Provide the (x, y) coordinate of the cell's center where the given text is located.  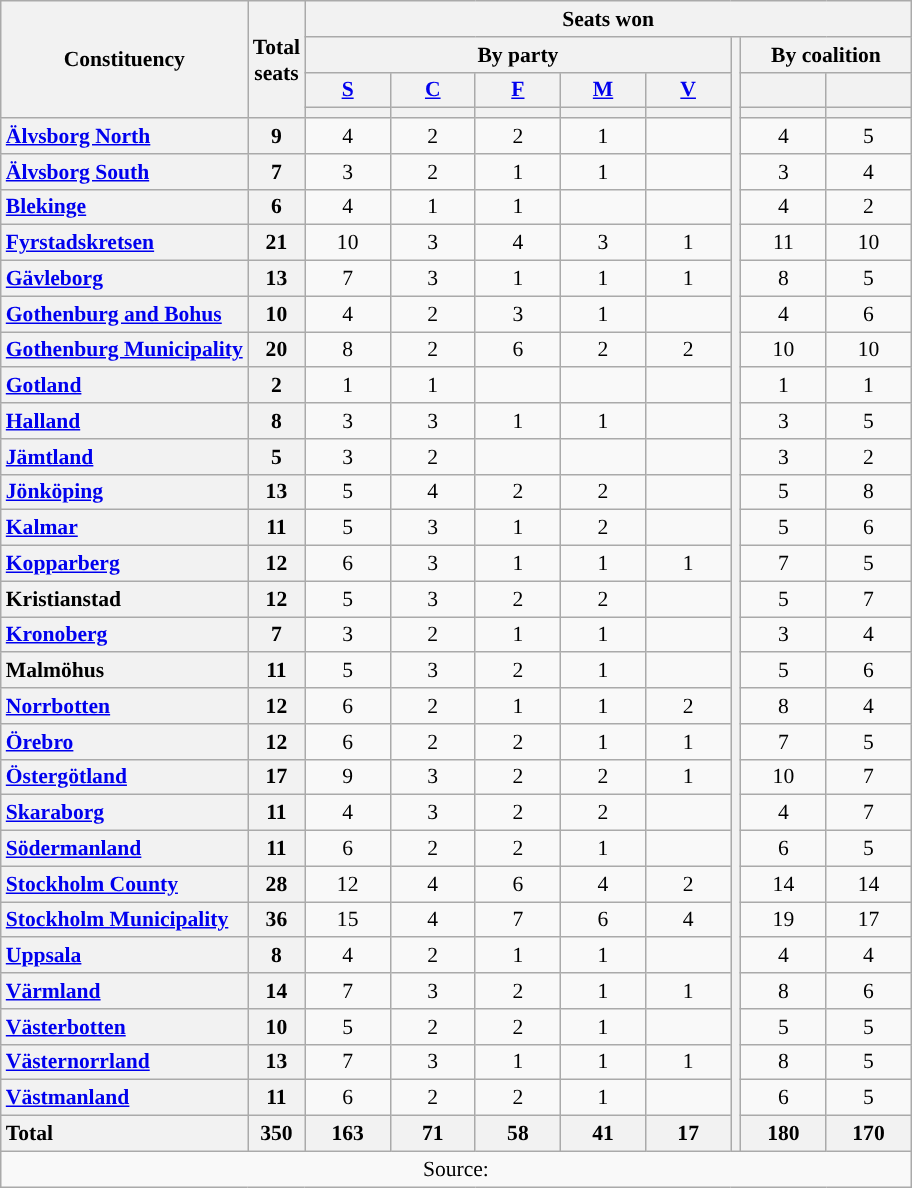
Stockholm Municipality (124, 920)
180 (784, 1134)
Fyrstadskretsen (124, 243)
Blekinge (124, 207)
Source: (456, 1169)
Södermanland (124, 849)
28 (276, 884)
350 (276, 1134)
S (348, 90)
Östergötland (124, 777)
Uppsala (124, 956)
M (602, 90)
Norrbotten (124, 706)
Västernorrland (124, 1062)
Seats won (608, 19)
Skaraborg (124, 813)
Värmland (124, 991)
163 (348, 1134)
Gothenburg Municipality (124, 350)
58 (518, 1134)
Kopparberg (124, 564)
Gotland (124, 386)
Malmöhus (124, 671)
F (518, 90)
21 (276, 243)
Jämtland (124, 457)
20 (276, 350)
Gävleborg (124, 279)
Totalseats (276, 60)
19 (784, 920)
170 (868, 1134)
Västerbotten (124, 1027)
Kronoberg (124, 635)
Västmanland (124, 1098)
41 (602, 1134)
Total (124, 1134)
Gothenburg and Bohus (124, 314)
Constituency (124, 60)
Kristianstad (124, 599)
15 (348, 920)
36 (276, 920)
By party (518, 55)
Örebro (124, 742)
Jönköping (124, 492)
71 (432, 1134)
Älvsborg South (124, 172)
Kalmar (124, 528)
Halland (124, 421)
C (432, 90)
By coalition (826, 55)
Älvsborg North (124, 136)
Stockholm County (124, 884)
V (688, 90)
